Locate the cell with the specified text and output its [X, Y] center coordinate. 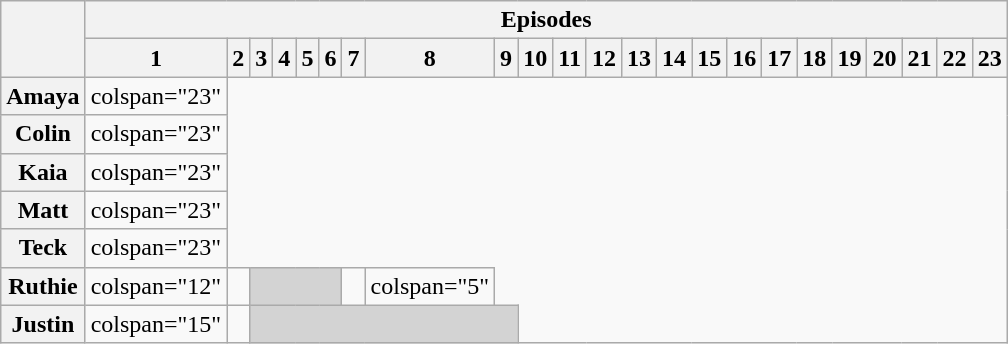
23 [990, 58]
17 [780, 58]
Justin [43, 324]
Kaia [43, 172]
1 [156, 58]
21 [920, 58]
6 [330, 58]
Matt [43, 210]
11 [570, 58]
10 [536, 58]
18 [814, 58]
7 [354, 58]
9 [506, 58]
2 [238, 58]
colspan="12" [156, 286]
12 [604, 58]
Colin [43, 134]
5 [308, 58]
3 [262, 58]
19 [850, 58]
4 [284, 58]
Amaya [43, 96]
Ruthie [43, 286]
20 [884, 58]
22 [954, 58]
16 [744, 58]
Teck [43, 248]
Episodes [546, 20]
15 [710, 58]
14 [674, 58]
8 [430, 58]
colspan="15" [156, 324]
colspan="5" [430, 286]
13 [638, 58]
